Return the [X, Y] coordinate for the center point of the cell that contains the specified text.  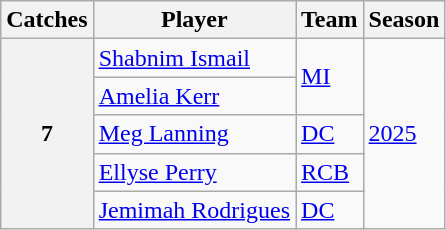
Meg Lanning [194, 134]
Season [404, 20]
Shabnim Ismail [194, 58]
Jemimah Rodrigues [194, 210]
2025 [404, 134]
RCB [330, 172]
7 [47, 134]
MI [330, 77]
Ellyse Perry [194, 172]
Team [330, 20]
Catches [47, 20]
Player [194, 20]
Amelia Kerr [194, 96]
